Identify which cell holds the provided text, then report its (x, y) central coordinate. 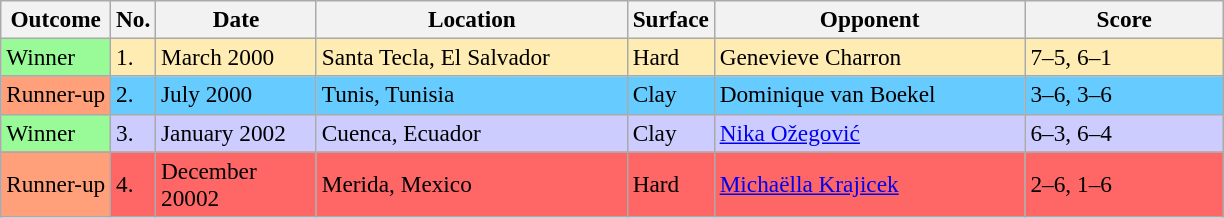
Opponent (870, 19)
July 2000 (236, 95)
Tunis, Tunisia (472, 95)
Dominique van Boekel (870, 95)
1. (134, 57)
Surface (670, 19)
2–6, 1–6 (1124, 184)
Location (472, 19)
Santa Tecla, El Salvador (472, 57)
Nika Ožegović (870, 133)
Outcome (56, 19)
Genevieve Charron (870, 57)
No. (134, 19)
January 2002 (236, 133)
3. (134, 133)
2. (134, 95)
7–5, 6–1 (1124, 57)
Score (1124, 19)
Cuenca, Ecuador (472, 133)
Date (236, 19)
6–3, 6–4 (1124, 133)
Michaëlla Krajicek (870, 184)
3–6, 3–6 (1124, 95)
Merida, Mexico (472, 184)
December 20002 (236, 184)
4. (134, 184)
March 2000 (236, 57)
